Scan for the cell matching the given text and deliver its [X, Y] coordinate at center. 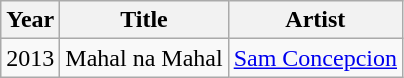
Sam Concepcion [315, 58]
2013 [30, 58]
Year [30, 20]
Artist [315, 20]
Title [144, 20]
Mahal na Mahal [144, 58]
